Find where the given text appears and provide that cell's center as (x, y) coordinate. 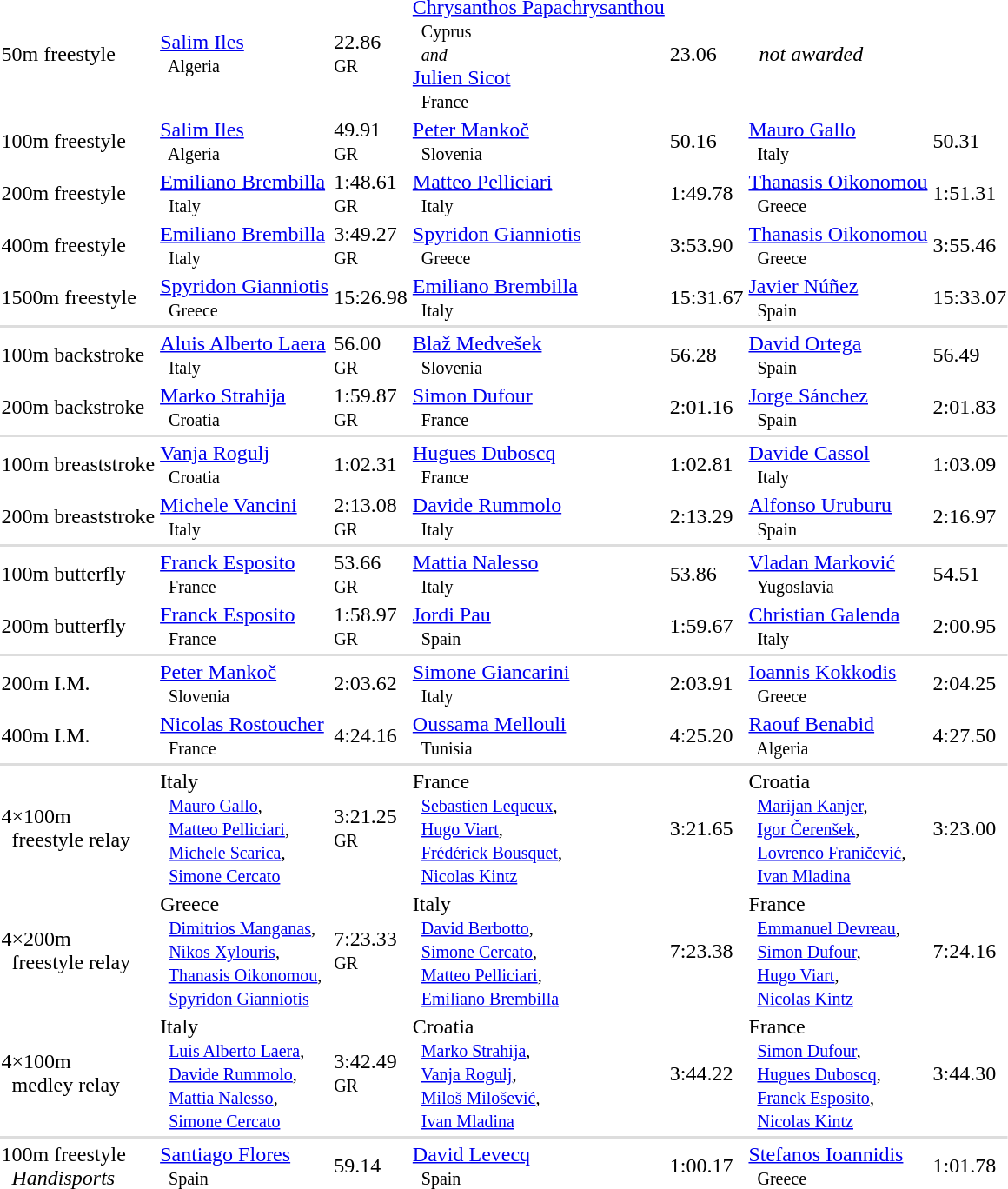
200m backstroke (78, 407)
2:16.97 (970, 516)
200m butterfly (78, 626)
56.00 GR (371, 355)
3:44.30 (970, 1073)
3:23.00 (970, 828)
4×200m freestyle relay (78, 951)
400m freestyle (78, 245)
1:48.61 GR (371, 193)
Davide Rummolo Italy (539, 516)
2:03.62 (371, 683)
France Simon Dufour, Hugues Duboscq, Franck Esposito, Nicolas Kintz (838, 1073)
Croatia Marijan Kanjer, Igor Čerenšek, Lovrenco Franičević, Ivan Mladina (838, 828)
3:44.22 (706, 1073)
1:49.78 (706, 193)
1:59.87 GR (371, 407)
53.86 (706, 574)
53.66 GR (371, 574)
49.91 GR (371, 141)
Croatia Marko Strahija, Vanja Rogulj, Miloš Milošević, Ivan Mladina (539, 1073)
2:13.29 (706, 516)
56.28 (706, 355)
Simon Dufour France (539, 407)
Blaž Medvešek Slovenia (539, 355)
4×100m freestyle relay (78, 828)
1:58.97 GR (371, 626)
1500m freestyle (78, 297)
100m backstroke (78, 355)
Oussama Mellouli Tunisia (539, 735)
Jorge Sánchez Spain (838, 407)
4×100m medley relay (78, 1073)
200m breaststroke (78, 516)
7:24.16 (970, 951)
2:01.83 (970, 407)
4:27.50 (970, 735)
Nicolas Rostoucher France (245, 735)
200m freestyle (78, 193)
Marko Strahija Croatia (245, 407)
100m freestyle (78, 141)
Raouf Benabid Algeria (838, 735)
Mauro Gallo Italy (838, 141)
3:42.49 GR (371, 1073)
Aluis Alberto Laera Italy (245, 355)
Vladan Marković Yugoslavia (838, 574)
2:13.08 GR (371, 516)
54.51 (970, 574)
Matteo Pelliciari Italy (539, 193)
Javier Núñez Spain (838, 297)
15:26.98 (371, 297)
Christian Galenda Italy (838, 626)
1:59.67 (706, 626)
2:03.91 (706, 683)
200m I.M. (78, 683)
David Ortega Spain (838, 355)
4:25.20 (706, 735)
Italy David Berbotto, Simone Cercato, Matteo Pelliciari, Emiliano Brembilla (539, 951)
France Sebastien Lequeux, Hugo Viart, Frédérick Bousquet, Nicolas Kintz (539, 828)
Simone Giancarini Italy (539, 683)
4:24.16 (371, 735)
3:53.90 (706, 245)
50.16 (706, 141)
50.31 (970, 141)
1:51.31 (970, 193)
56.49 (970, 355)
3:21.65 (706, 828)
7:23.38 (706, 951)
Vanja Rogulj Croatia (245, 464)
Greece Dimitrios Manganas, Nikos Xylouris, Thanasis Oikonomou, Spyridon Gianniotis (245, 951)
Salim Iles Algeria (245, 141)
Ioannis Kokkodis Greece (838, 683)
Hugues Duboscq France (539, 464)
Michele Vancini Italy (245, 516)
1:03.09 (970, 464)
Davide Cassol Italy (838, 464)
Jordi Pau Spain (539, 626)
100m breaststroke (78, 464)
15:33.07 (970, 297)
2:00.95 (970, 626)
2:04.25 (970, 683)
100m butterfly (78, 574)
Italy Mauro Gallo, Matteo Pelliciari, Michele Scarica, Simone Cercato (245, 828)
2:01.16 (706, 407)
Alfonso Uruburu Spain (838, 516)
3:49.27 GR (371, 245)
3:21.25 GR (371, 828)
7:23.33 GR (371, 951)
France Emmanuel Devreau, Simon Dufour, Hugo Viart, Nicolas Kintz (838, 951)
400m I.M. (78, 735)
3:55.46 (970, 245)
Italy Luis Alberto Laera, Davide Rummolo, Mattia Nalesso, Simone Cercato (245, 1073)
1:02.81 (706, 464)
15:31.67 (706, 297)
1:02.31 (371, 464)
Mattia Nalesso Italy (539, 574)
